Capture the cell that displays the provided text and extract its (X, Y) central coordinate. 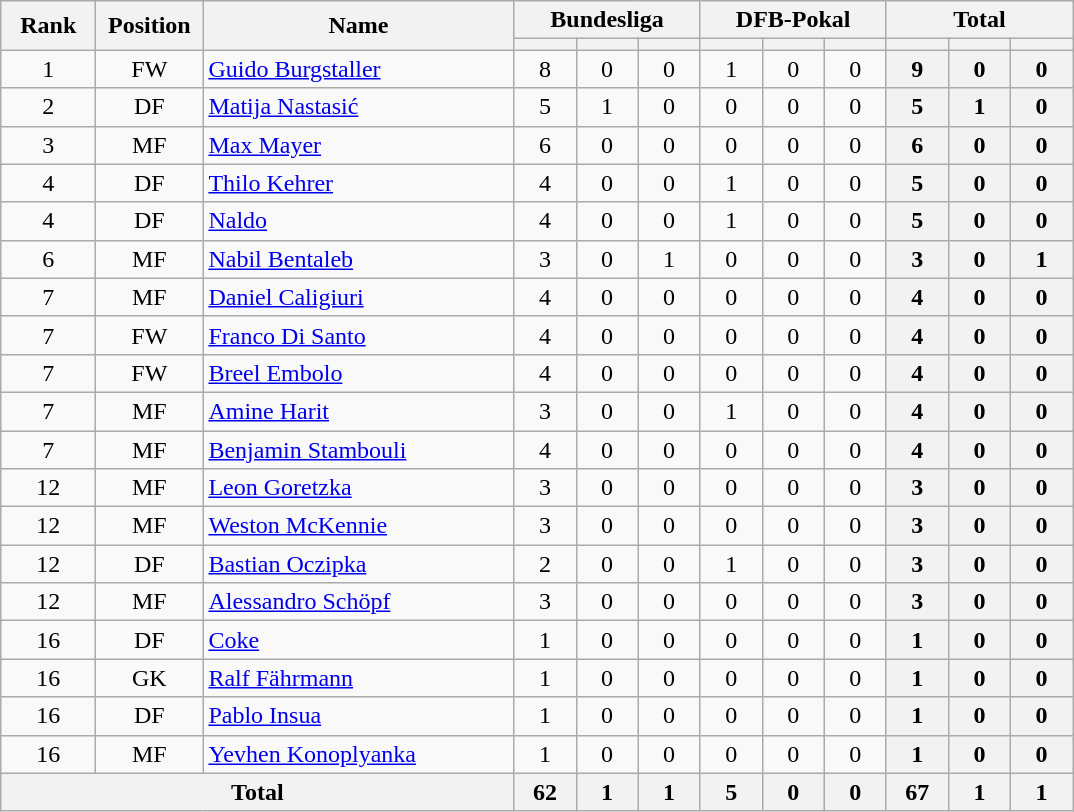
Benjamin Stambouli (358, 449)
Position (150, 26)
8 (545, 69)
GK (150, 678)
Bastian Oczipka (358, 564)
Alessandro Schöpf (358, 602)
Guido Burgstaller (358, 69)
Thilo Kehrer (358, 183)
Leon Goretzka (358, 488)
DFB-Pokal (793, 20)
Name (358, 26)
Coke (358, 640)
Franco Di Santo (358, 335)
Ralf Fährmann (358, 678)
Rank (48, 26)
9 (917, 69)
Amine Harit (358, 411)
Bundesliga (607, 20)
Max Mayer (358, 145)
Pablo Insua (358, 716)
Naldo (358, 221)
Weston McKennie (358, 526)
62 (545, 792)
Daniel Caligiuri (358, 297)
Nabil Bentaleb (358, 259)
Yevhen Konoplyanka (358, 754)
Matija Nastasić (358, 107)
Breel Embolo (358, 373)
67 (917, 792)
